Extract the (X, Y) coordinate from the center of the cell holding the provided text.  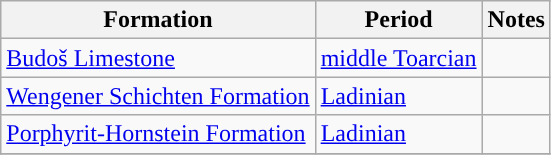
Wengener Schichten Formation (158, 96)
Period (398, 20)
Budoš Limestone (158, 58)
Porphyrit-Hornstein Formation (158, 134)
Formation (158, 20)
middle Toarcian (398, 58)
Notes (516, 20)
